Return (x, y) of the center of cell containing provided text 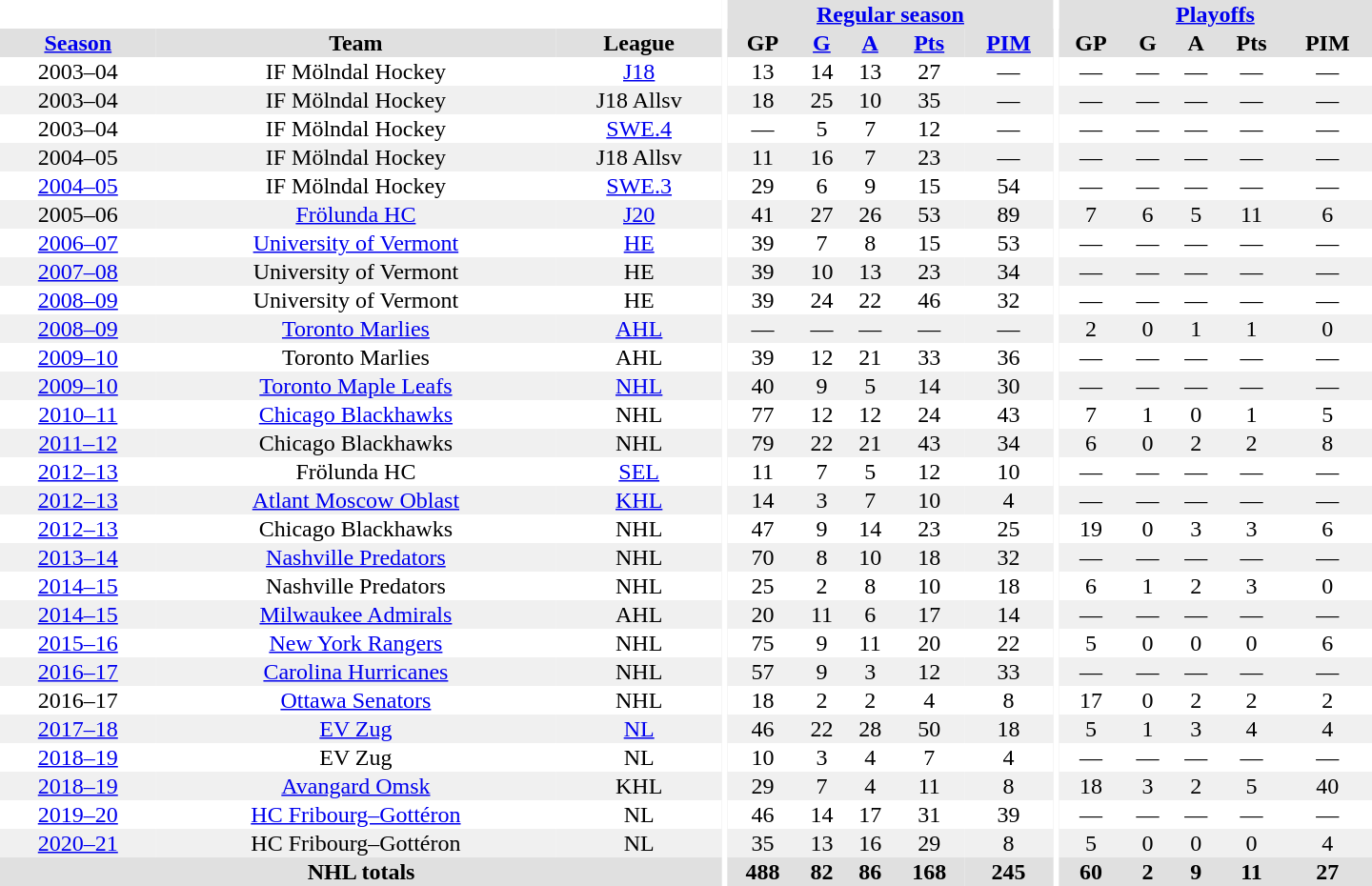
36 (1008, 357)
26 (871, 214)
50 (930, 729)
2015–16 (78, 643)
31 (930, 815)
2013–14 (78, 557)
SWE.3 (638, 186)
60 (1091, 872)
75 (762, 643)
47 (762, 529)
57 (762, 672)
J18 (638, 71)
SEL (638, 472)
Carolina Hurricanes (356, 672)
70 (762, 557)
2006–07 (78, 243)
Atlant Moscow Oblast (356, 500)
19 (1091, 529)
2019–20 (78, 815)
79 (762, 443)
SWE.4 (638, 129)
245 (1008, 872)
League (638, 43)
2007–08 (78, 272)
Season (78, 43)
Regular season (890, 14)
2005–06 (78, 214)
Ottawa Senators (356, 700)
82 (821, 872)
2011–12 (78, 443)
86 (871, 872)
NHL totals (361, 872)
488 (762, 872)
41 (762, 214)
Avangard Omsk (356, 786)
J20 (638, 214)
New York Rangers (356, 643)
30 (1008, 386)
Team (356, 43)
2017–18 (78, 729)
Toronto Maple Leafs (356, 386)
77 (762, 414)
Playoffs (1216, 14)
168 (930, 872)
Milwaukee Admirals (356, 614)
28 (871, 729)
54 (1008, 186)
89 (1008, 214)
2020–21 (78, 843)
2010–11 (78, 414)
